Find where the given text appears and provide that cell's center as (X, Y) coordinate. 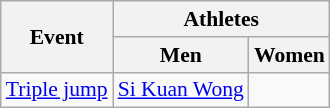
Women (290, 55)
Si Kuan Wong (181, 90)
Triple jump (57, 90)
Men (181, 55)
Event (57, 36)
Athletes (222, 19)
